Return the (x, y) coordinate for the center point of the cell that contains the specified text.  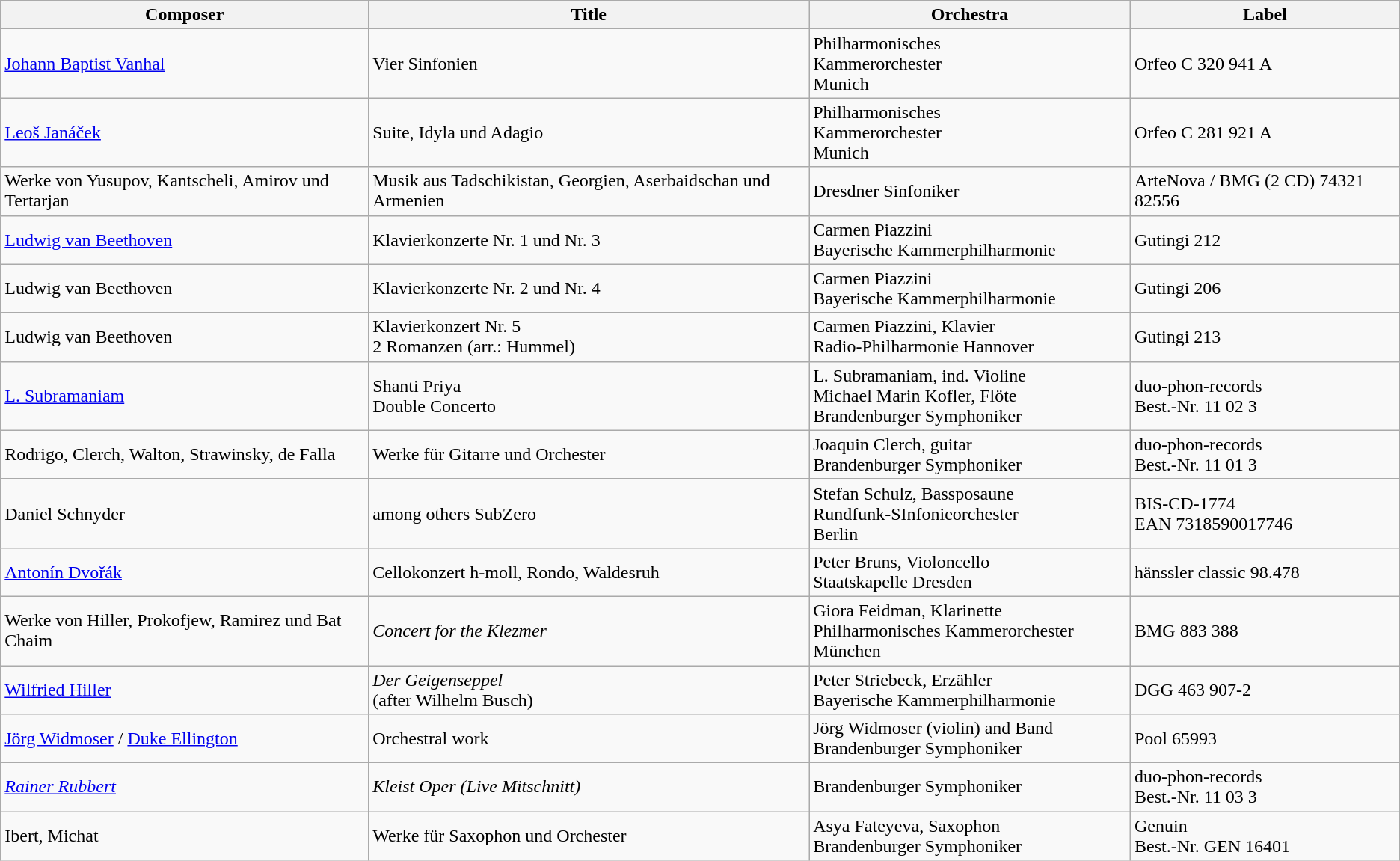
L. Subramaniam (185, 396)
Shanti PriyaDouble Concerto (589, 396)
Cellokonzert h-moll, Rondo, Waldesruh (589, 572)
Klavierkonzerte Nr. 2 und Nr. 4 (589, 289)
Gutingi 206 (1265, 289)
Orfeo C 320 941 A (1265, 64)
GenuinBest.-Nr. GEN 16401 (1265, 836)
Werke für Saxophon und Orchester (589, 836)
Jörg Widmoser (violin) and BandBrandenburger Symphoniker (970, 739)
Carmen Piazzini, KlavierRadio-Philharmonie Hannover (970, 337)
DGG 463 907-2 (1265, 690)
Werke von Yusupov, Kantscheli, Amirov und Tertarjan (185, 191)
Brandenburger Symphoniker (970, 787)
Werke für Gitarre und Orchester (589, 455)
among others SubZero (589, 513)
Gutingi 213 (1265, 337)
Vier Sinfonien (589, 64)
L. Subramaniam, ind. ViolineMichael Marin Kofler, FlöteBrandenburger Symphoniker (970, 396)
Peter Bruns, VioloncelloStaatskapelle Dresden (970, 572)
Orfeo C 281 921 A (1265, 132)
Pool 65993 (1265, 739)
Peter Striebeck, ErzählerBayerische Kammerphilharmonie (970, 690)
BMG 883 388 (1265, 631)
Label (1265, 15)
Klavierkonzerte Nr. 1 und Nr. 3 (589, 239)
Gutingi 212 (1265, 239)
Joaquin Clerch, guitarBrandenburger Symphoniker (970, 455)
ArteNova / BMG (2 CD) 74321 82556 (1265, 191)
Dresdner Sinfoniker (970, 191)
Orchestral work (589, 739)
Antonín Dvořák (185, 572)
BIS-CD-1774EAN 7318590017746 (1265, 513)
Werke von Hiller, Prokofjew, Ramirez und Bat Chaim (185, 631)
duo-phon-recordsBest.-Nr. 11 03 3 (1265, 787)
Kleist Oper (Live Mitschnitt) (589, 787)
duo-phon-recordsBest.-Nr. 11 01 3 (1265, 455)
Der Geigenseppel(after Wilhelm Busch) (589, 690)
Rodrigo, Clerch, Walton, Strawinsky, de Falla (185, 455)
Orchestra (970, 15)
Asya Fateyeva, SaxophonBrandenburger Symphoniker (970, 836)
Rainer Rubbert (185, 787)
Concert for the Klezmer (589, 631)
Suite, Idyla und Adagio (589, 132)
Stefan Schulz, BassposauneRundfunk-SInfonieorchesterBerlin (970, 513)
Wilfried Hiller (185, 690)
Composer (185, 15)
Jörg Widmoser / Duke Ellington (185, 739)
Ibert, Michat (185, 836)
Leoš Janáček (185, 132)
Klavierkonzert Nr. 52 Romanzen (arr.: Hummel) (589, 337)
hänssler classic 98.478 (1265, 572)
Johann Baptist Vanhal (185, 64)
Title (589, 15)
Daniel Schnyder (185, 513)
Musik aus Tadschikistan, Georgien, Aserbaidschan und Armenien (589, 191)
duo-phon-recordsBest.-Nr. 11 02 3 (1265, 396)
Giora Feidman, KlarinettePhilharmonisches Kammerorchester München (970, 631)
